For the text-containing cell, return its midpoint in (x, y) coordinate format. 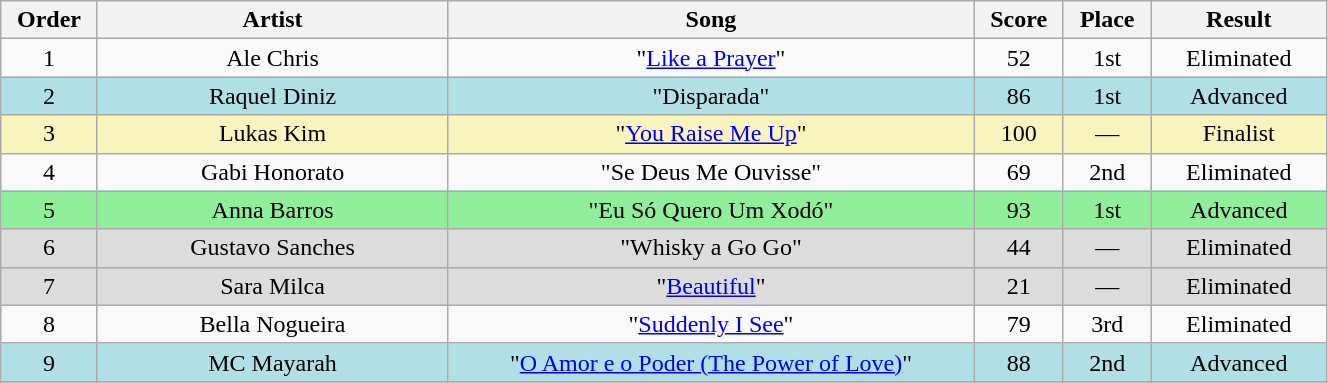
Score (1018, 20)
93 (1018, 210)
Raquel Diniz (272, 96)
8 (49, 324)
86 (1018, 96)
MC Mayarah (272, 362)
4 (49, 172)
"Disparada" (711, 96)
Ale Chris (272, 58)
69 (1018, 172)
3 (49, 134)
88 (1018, 362)
21 (1018, 286)
"O Amor e o Poder (The Power of Love)" (711, 362)
"Beautiful" (711, 286)
"You Raise Me Up" (711, 134)
Place (1107, 20)
"Se Deus Me Ouvisse" (711, 172)
52 (1018, 58)
Order (49, 20)
"Like a Prayer" (711, 58)
1 (49, 58)
Gabi Honorato (272, 172)
7 (49, 286)
Finalist (1238, 134)
Lukas Kim (272, 134)
2 (49, 96)
Artist (272, 20)
Gustavo Sanches (272, 248)
Bella Nogueira (272, 324)
Result (1238, 20)
6 (49, 248)
"Eu Só Quero Um Xodó" (711, 210)
3rd (1107, 324)
100 (1018, 134)
Anna Barros (272, 210)
"Suddenly I See" (711, 324)
"Whisky a Go Go" (711, 248)
Song (711, 20)
79 (1018, 324)
Sara Milca (272, 286)
44 (1018, 248)
9 (49, 362)
5 (49, 210)
